Identify which cell holds the provided text, then report its [x, y] central coordinate. 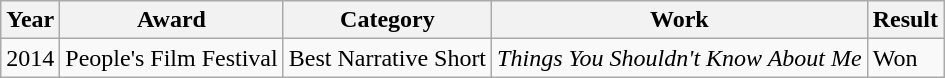
Things You Shouldn't Know About Me [680, 58]
2014 [30, 58]
Category [387, 20]
People's Film Festival [172, 58]
Award [172, 20]
Won [905, 58]
Work [680, 20]
Year [30, 20]
Best Narrative Short [387, 58]
Result [905, 20]
